Provide the [x, y] coordinate of the cell's center where the given text is located.  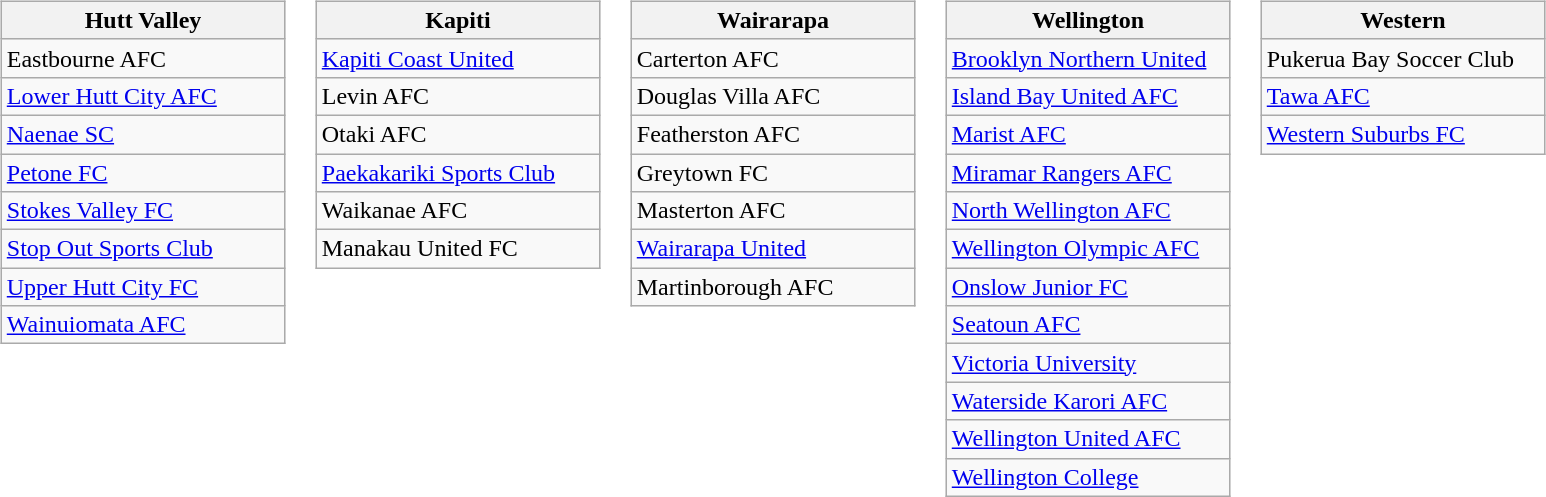
North Wellington AFC [1088, 211]
Hutt Valley [143, 20]
Manakau United FC [458, 249]
Wellington United AFC [1088, 439]
Onslow Junior FC [1088, 287]
Western [1403, 20]
Stokes Valley FC [143, 211]
Western Suburbs FC [1403, 134]
Naenae SC [143, 134]
Brooklyn Northern United [1088, 58]
Paekakariki Sports Club [458, 173]
Upper Hutt City FC [143, 287]
Carterton AFC [773, 58]
Wairarapa [773, 20]
Waterside Karori AFC [1088, 401]
Wellington Olympic AFC [1088, 249]
Martinborough AFC [773, 287]
Douglas Villa AFC [773, 96]
Otaki AFC [458, 134]
Seatoun AFC [1088, 325]
Kapiti [458, 20]
Island Bay United AFC [1088, 96]
Kapiti Coast United [458, 58]
Marist AFC [1088, 134]
Eastbourne AFC [143, 58]
Levin AFC [458, 96]
Lower Hutt City AFC [143, 96]
Stop Out Sports Club [143, 249]
Wainuiomata AFC [143, 325]
Victoria University [1088, 363]
Wellington [1088, 20]
Miramar Rangers AFC [1088, 173]
Greytown FC [773, 173]
Petone FC [143, 173]
Wairarapa United [773, 249]
Wellington College [1088, 477]
Masterton AFC [773, 211]
Pukerua Bay Soccer Club [1403, 58]
Waikanae AFC [458, 211]
Tawa AFC [1403, 96]
Featherston AFC [773, 134]
